Locate the cell with the specified text and output its [x, y] center coordinate. 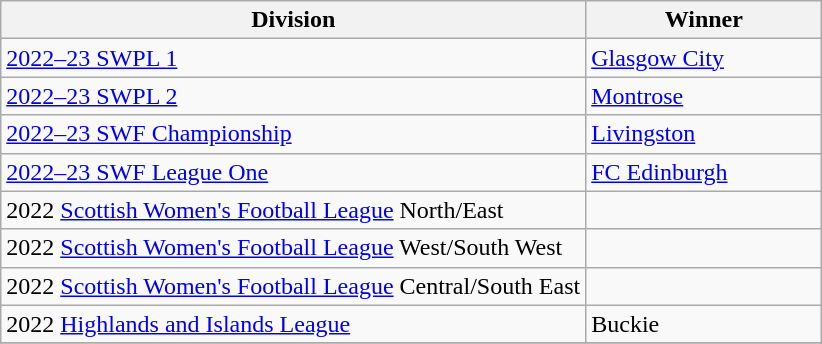
2022–23 SWF Championship [294, 134]
Winner [704, 20]
2022–23 SWF League One [294, 172]
2022–23 SWPL 1 [294, 58]
2022–23 SWPL 2 [294, 96]
2022 Scottish Women's Football League West/South West [294, 248]
2022 Scottish Women's Football League Central/South East [294, 286]
2022 Scottish Women's Football League North/East [294, 210]
Division [294, 20]
Montrose [704, 96]
Buckie [704, 324]
Livingston [704, 134]
FC Edinburgh [704, 172]
2022 Highlands and Islands League [294, 324]
Glasgow City [704, 58]
